Identify which cell holds the provided text, then report its (X, Y) central coordinate. 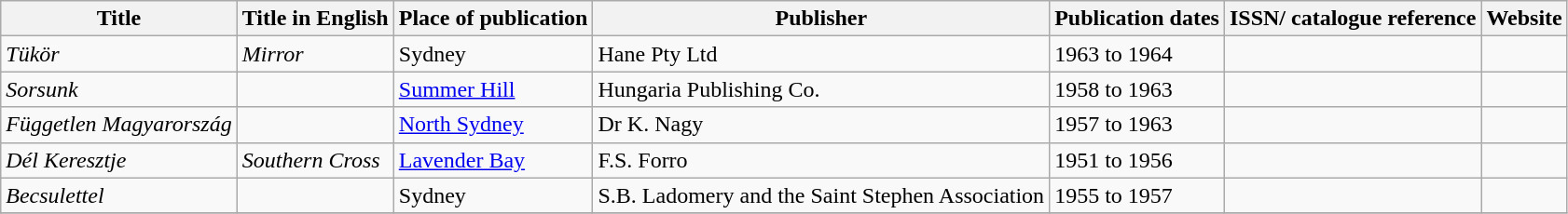
ISSN/ catalogue reference (1352, 19)
Publication dates (1137, 19)
Title in English (315, 19)
Becsulettel (119, 195)
Hungaria Publishing Co. (821, 89)
North Sydney (493, 125)
Place of publication (493, 19)
Sorsunk (119, 89)
1951 to 1956 (1137, 160)
Summer Hill (493, 89)
Mirror (315, 54)
1958 to 1963 (1137, 89)
Hane Pty Ltd (821, 54)
Lavender Bay (493, 160)
Dr K. Nagy (821, 125)
Független Magyarország (119, 125)
F.S. Forro (821, 160)
Southern Cross (315, 160)
S.B. Ladomery and the Saint Stephen Association (821, 195)
1963 to 1964 (1137, 54)
Website (1524, 19)
Tükör (119, 54)
1955 to 1957 (1137, 195)
1957 to 1963 (1137, 125)
Dél Keresztje (119, 160)
Title (119, 19)
Publisher (821, 19)
